From the cell containing the given text, extract its center point as (x, y) coordinate. 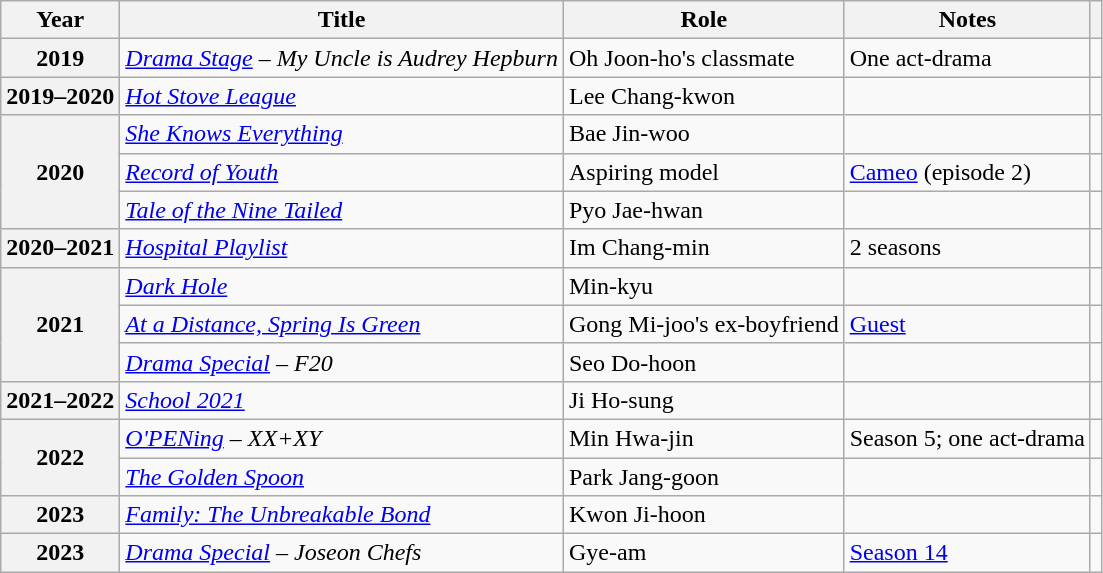
2020 (60, 172)
She Knows Everything (342, 134)
2022 (60, 457)
Notes (967, 20)
Gong Mi-joo's ex-boyfriend (704, 324)
Guest (967, 324)
Min-kyu (704, 286)
2020–2021 (60, 248)
Drama Special – F20 (342, 362)
Park Jang-goon (704, 477)
Min Hwa-jin (704, 438)
Gye-am (704, 553)
Oh Joon-ho's classmate (704, 58)
Record of Youth (342, 172)
Role (704, 20)
Year (60, 20)
Season 14 (967, 553)
O'PENing – XX+XY (342, 438)
Im Chang-min (704, 248)
Ji Ho-sung (704, 400)
School 2021 (342, 400)
Drama Stage – My Uncle is Audrey Hepburn (342, 58)
Dark Hole (342, 286)
2021–2022 (60, 400)
2 seasons (967, 248)
2019 (60, 58)
One act-drama (967, 58)
Cameo (episode 2) (967, 172)
Hot Stove League (342, 96)
Kwon Ji-hoon (704, 515)
2021 (60, 324)
At a Distance, Spring Is Green (342, 324)
Season 5; one act-drama (967, 438)
Bae Jin-woo (704, 134)
Aspiring model (704, 172)
Seo Do-hoon (704, 362)
Tale of the Nine Tailed (342, 210)
2019–2020 (60, 96)
Lee Chang-kwon (704, 96)
Family: The Unbreakable Bond (342, 515)
Title (342, 20)
Hospital Playlist (342, 248)
Drama Special – Joseon Chefs (342, 553)
The Golden Spoon (342, 477)
Pyo Jae-hwan (704, 210)
